Scan for the cell matching the given text and deliver its [X, Y] coordinate at center. 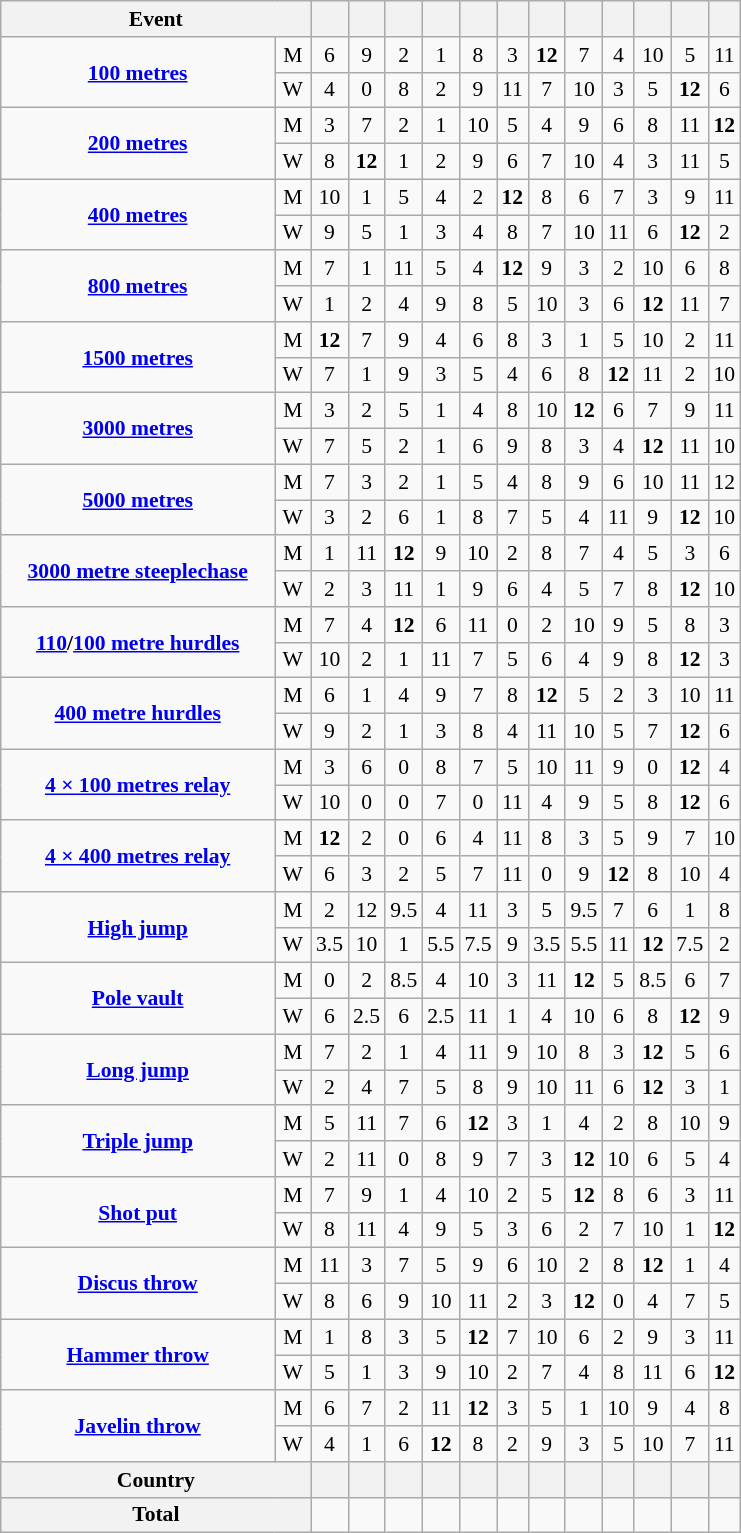
4 × 400 metres relay [138, 856]
4 × 100 metres relay [138, 784]
Discus throw [138, 1284]
Javelin throw [138, 1426]
3000 metres [138, 428]
Hammer throw [138, 1354]
1500 metres [138, 358]
800 metres [138, 286]
Country [156, 1480]
400 metre hurdles [138, 714]
3000 metre steeplechase [138, 572]
5000 metres [138, 500]
Event [156, 19]
Pole vault [138, 998]
400 metres [138, 214]
Long jump [138, 1070]
High jump [138, 928]
100 metres [138, 72]
Total [156, 1515]
110/100 metre hurdles [138, 642]
Triple jump [138, 1142]
200 metres [138, 144]
Shot put [138, 1212]
